Return the [X, Y] coordinate for the center point of the cell that contains the specified text.  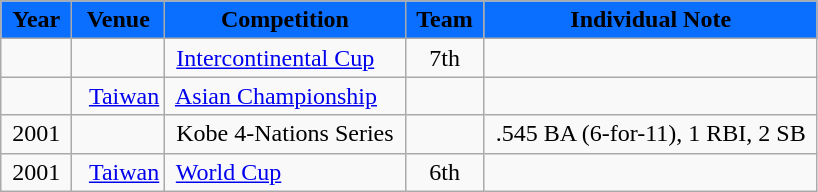
.545 BA (6-for-11), 1 RBI, 2 SB [650, 134]
Venue [118, 20]
Team [444, 20]
6th [444, 172]
Individual Note [650, 20]
World Cup [285, 172]
Competition [285, 20]
Intercontinental Cup [285, 58]
Asian Championship [285, 96]
7th [444, 58]
Year [36, 20]
Kobe 4-Nations Series [285, 134]
